Extract the [X, Y] coordinate from the center of the cell holding the provided text.  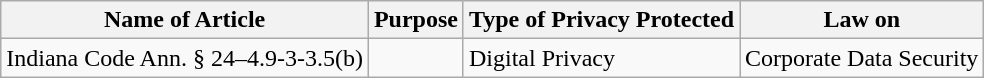
Corporate Data Security [862, 58]
Indiana Code Ann. § 24–4.9-3-3.5(b) [185, 58]
Digital Privacy [601, 58]
Name of Article [185, 20]
Type of Privacy Protected [601, 20]
Purpose [416, 20]
Law on [862, 20]
